Extract the [x, y] coordinate from the center of the cell holding the provided text.  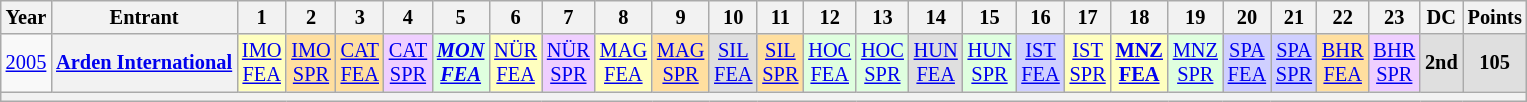
3 [360, 17]
22 [1343, 17]
Year [26, 17]
11 [780, 17]
20 [1247, 17]
IMOFEA [262, 63]
13 [882, 17]
23 [1394, 17]
BHRSPR [1394, 63]
15 [990, 17]
7 [568, 17]
8 [624, 17]
12 [830, 17]
10 [733, 17]
CATFEA [360, 63]
SPAFEA [1247, 63]
17 [1088, 17]
105 [1495, 63]
19 [1196, 17]
2005 [26, 63]
MNZSPR [1196, 63]
HUNSPR [990, 63]
HOCSPR [882, 63]
HOCFEA [830, 63]
ISTFEA [1040, 63]
NÜRFEA [516, 63]
ISTSPR [1088, 63]
Entrant [144, 17]
2 [310, 17]
MONFEA [460, 63]
MAGSPR [680, 63]
18 [1140, 17]
14 [936, 17]
Points [1495, 17]
6 [516, 17]
9 [680, 17]
DC [1442, 17]
4 [408, 17]
2nd [1442, 63]
IMOSPR [310, 63]
HUNFEA [936, 63]
MAGFEA [624, 63]
1 [262, 17]
BHRFEA [1343, 63]
16 [1040, 17]
NÜRSPR [568, 63]
SPASPR [1294, 63]
SILFEA [733, 63]
5 [460, 17]
Arden International [144, 63]
21 [1294, 17]
MNZFEA [1140, 63]
CATSPR [408, 63]
SILSPR [780, 63]
